Scan for the cell matching the given text and deliver its [X, Y] coordinate at center. 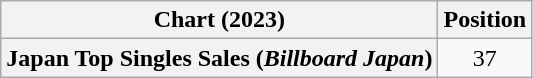
Japan Top Singles Sales (Billboard Japan) [220, 58]
Position [485, 20]
37 [485, 58]
Chart (2023) [220, 20]
